Return the (X, Y) coordinate for the center point of the cell that contains the specified text.  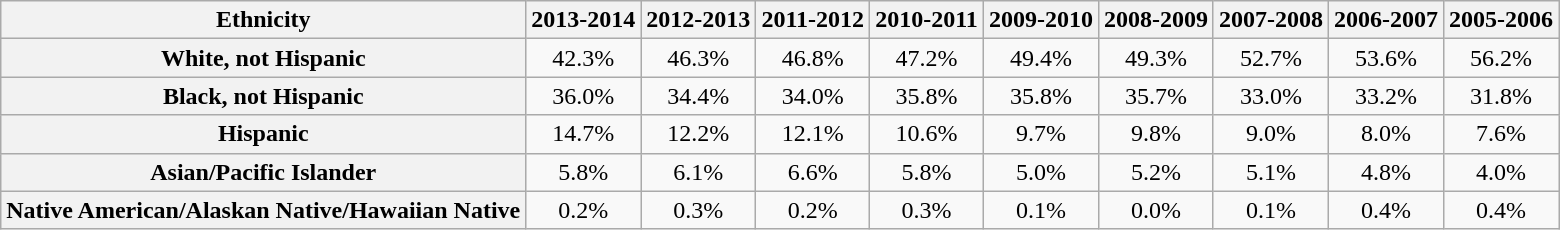
10.6% (927, 134)
2010-2011 (927, 20)
Black, not Hispanic (264, 96)
5.1% (1270, 172)
Native American/Alaskan Native/Hawaiian Native (264, 210)
12.1% (813, 134)
2005-2006 (1502, 20)
33.0% (1270, 96)
2011-2012 (813, 20)
5.0% (1040, 172)
46.3% (698, 58)
6.1% (698, 172)
49.3% (1156, 58)
2012-2013 (698, 20)
White, not Hispanic (264, 58)
2007-2008 (1270, 20)
31.8% (1502, 96)
56.2% (1502, 58)
2006-2007 (1386, 20)
14.7% (584, 134)
34.0% (813, 96)
7.6% (1502, 134)
9.0% (1270, 134)
2008-2009 (1156, 20)
8.0% (1386, 134)
2013-2014 (584, 20)
4.0% (1502, 172)
53.6% (1386, 58)
34.4% (698, 96)
2009-2010 (1040, 20)
33.2% (1386, 96)
Ethnicity (264, 20)
9.8% (1156, 134)
46.8% (813, 58)
52.7% (1270, 58)
42.3% (584, 58)
4.8% (1386, 172)
5.2% (1156, 172)
12.2% (698, 134)
49.4% (1040, 58)
9.7% (1040, 134)
Asian/Pacific Islander (264, 172)
35.7% (1156, 96)
Hispanic (264, 134)
0.0% (1156, 210)
6.6% (813, 172)
36.0% (584, 96)
47.2% (927, 58)
